Extract the [x, y] coordinate from the center of the cell holding the provided text.  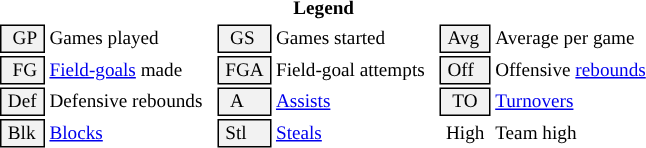
Blocks [131, 133]
Def [22, 102]
Field-goals made [131, 70]
GS [244, 38]
TO [466, 102]
Assists [355, 102]
A [244, 102]
High [466, 133]
Games started [355, 38]
Avg [466, 38]
Field-goal attempts [355, 70]
Blk [22, 133]
Steals [355, 133]
FG [22, 70]
Defensive rebounds [131, 102]
Off [466, 70]
FGA [244, 70]
Games played [131, 38]
Stl [244, 133]
GP [22, 38]
